Capture the cell that displays the provided text and extract its [x, y] central coordinate. 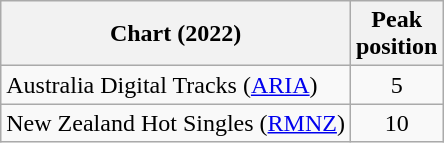
New Zealand Hot Singles (RMNZ) [176, 123]
Australia Digital Tracks (ARIA) [176, 85]
5 [396, 85]
Chart (2022) [176, 34]
Peakposition [396, 34]
10 [396, 123]
